Pinpoint the cell where the given text exists, returning its (x, y) midpoint coordinate. 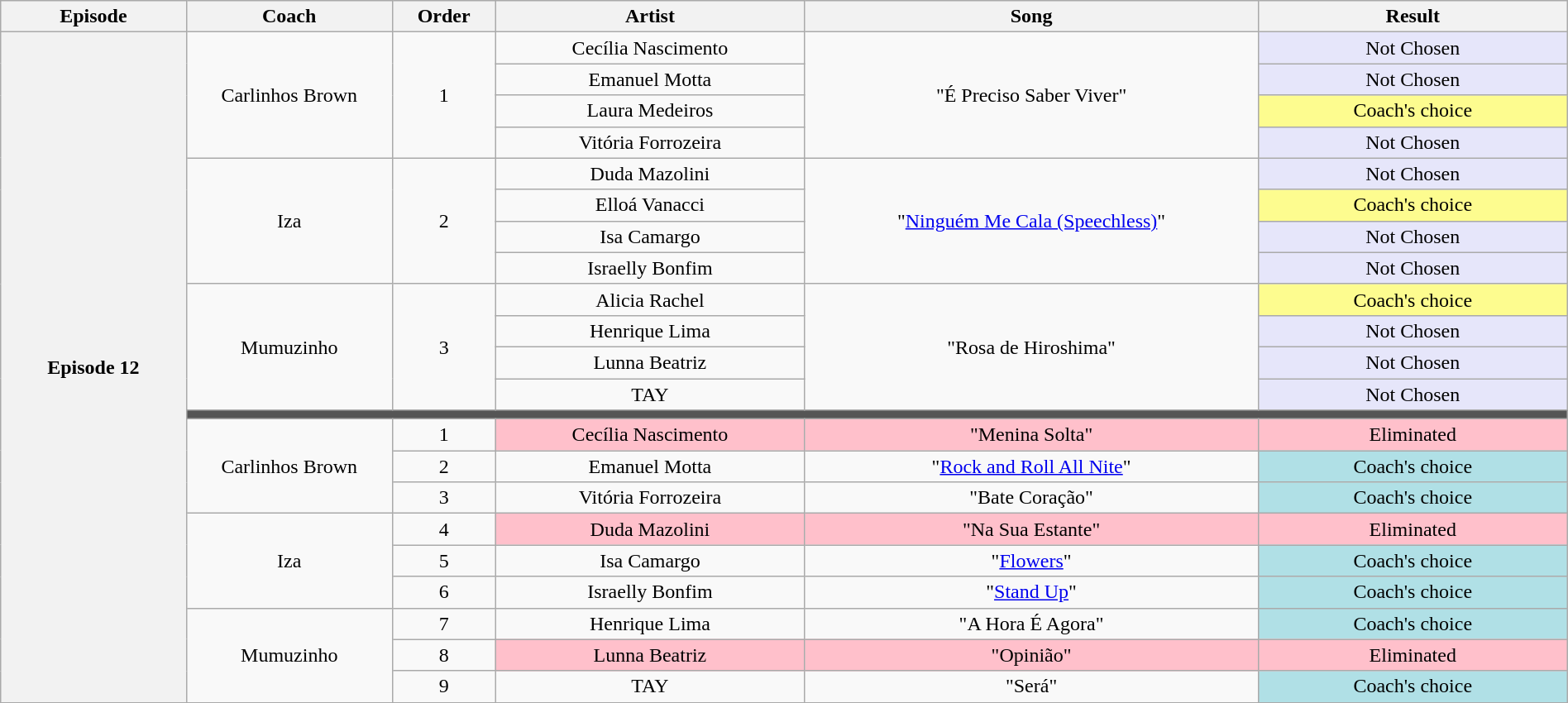
Artist (650, 17)
"Flowers" (1031, 561)
"Na Sua Estante" (1031, 529)
Result (1413, 17)
"Ninguém Me Cala (Speechless)" (1031, 221)
Episode (93, 17)
"Rosa de Hiroshima" (1031, 347)
Episode 12 (93, 367)
Coach (289, 17)
Order (443, 17)
"A Hora É Agora" (1031, 624)
"Rock and Roll All Nite" (1031, 466)
"É Preciso Saber Viver" (1031, 95)
7 (443, 624)
"Menina Solta" (1031, 435)
"Será" (1031, 686)
8 (443, 655)
Alicia Rachel (650, 299)
"Stand Up" (1031, 592)
6 (443, 592)
9 (443, 686)
Song (1031, 17)
4 (443, 529)
"Opinião" (1031, 655)
Elloá Vanacci (650, 205)
"Bate Coração" (1031, 498)
Laura Medeiros (650, 111)
5 (443, 561)
